Return the [x, y] coordinate for the center point of the cell that contains the specified text.  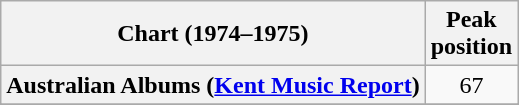
67 [471, 85]
Peakposition [471, 34]
Australian Albums (Kent Music Report) [213, 85]
Chart (1974–1975) [213, 34]
